Detect which cell encompasses the target text, then output its [x, y] center coordinate. 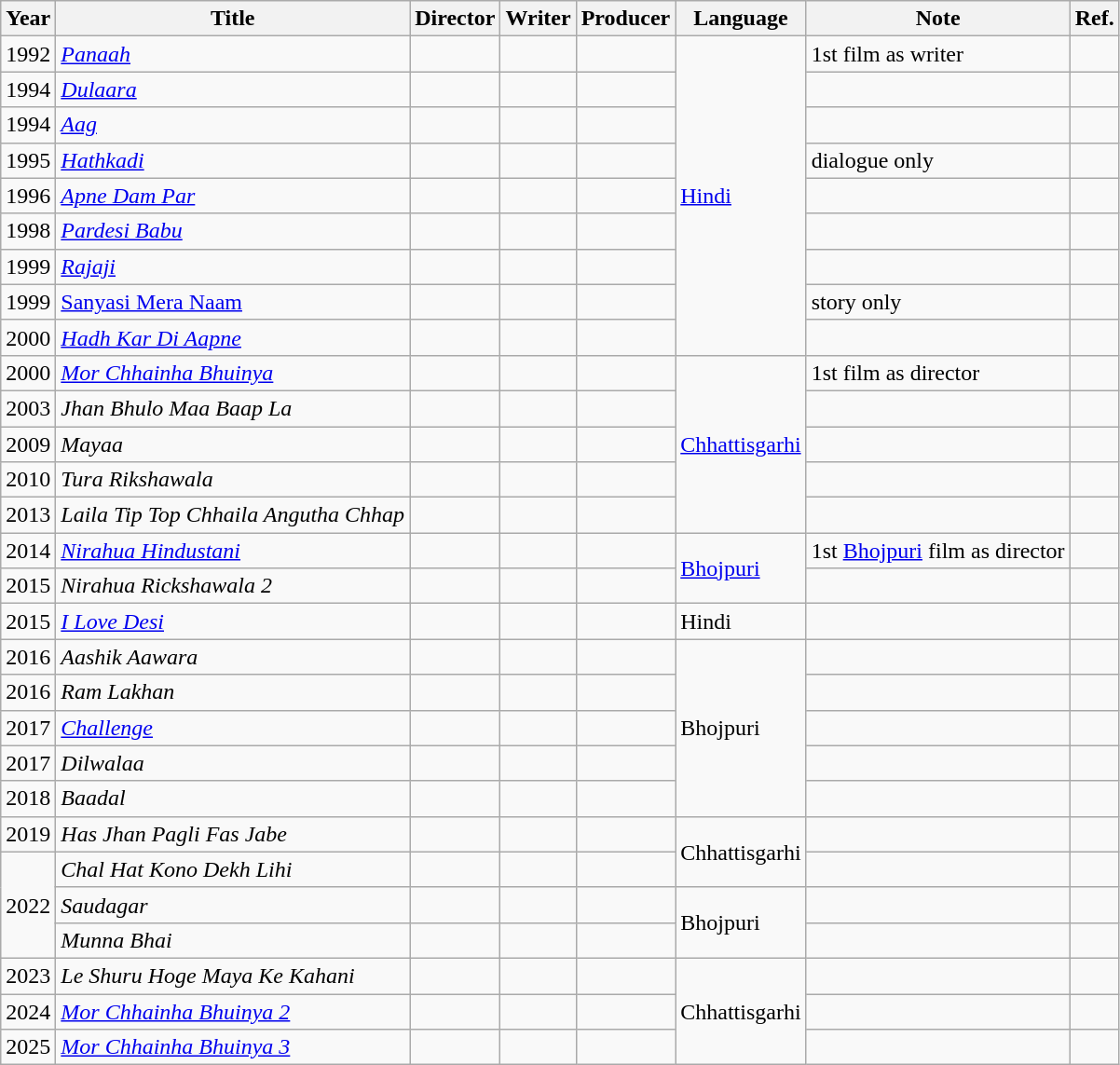
story only [937, 302]
Mayaa [233, 444]
Dulaara [233, 89]
Note [937, 19]
2023 [28, 976]
I Love Desi [233, 621]
Nirahua Hindustani [233, 551]
Tura Rikshawala [233, 480]
Hathkadi [233, 160]
Laila Tip Top Chhaila Angutha Chhap [233, 515]
Le Shuru Hoge Maya Ke Kahani [233, 976]
Nirahua Rickshawala 2 [233, 586]
Jhan Bhulo Maa Baap La [233, 408]
Pardesi Babu [233, 231]
1st film as writer [937, 54]
2003 [28, 408]
1992 [28, 54]
Dilwalaa [233, 763]
2019 [28, 834]
2010 [28, 480]
Hadh Kar Di Aapne [233, 337]
2013 [28, 515]
2009 [28, 444]
Has Jhan Pagli Fas Jabe [233, 834]
2018 [28, 799]
Mor Chhainha Bhuinya 3 [233, 1047]
Ram Lakhan [233, 692]
Ref. [1094, 19]
1996 [28, 196]
Mor Chhainha Bhuinya [233, 373]
2024 [28, 1011]
Sanyasi Mera Naam [233, 302]
1998 [28, 231]
Saudagar [233, 905]
1st film as director [937, 373]
Producer [626, 19]
Rajaji [233, 266]
Baadal [233, 799]
Writer [539, 19]
2025 [28, 1047]
dialogue only [937, 160]
Title [233, 19]
Chal Hat Kono Dekh Lihi [233, 869]
2022 [28, 905]
Apne Dam Par [233, 196]
1st Bhojpuri film as director [937, 551]
Challenge [233, 728]
1995 [28, 160]
Mor Chhainha Bhuinya 2 [233, 1011]
Language [741, 19]
2014 [28, 551]
Munna Bhai [233, 940]
Year [28, 19]
Director [455, 19]
Panaah [233, 54]
Aashik Aawara [233, 657]
Aag [233, 125]
